Identify which cell holds the provided text, then report its (X, Y) central coordinate. 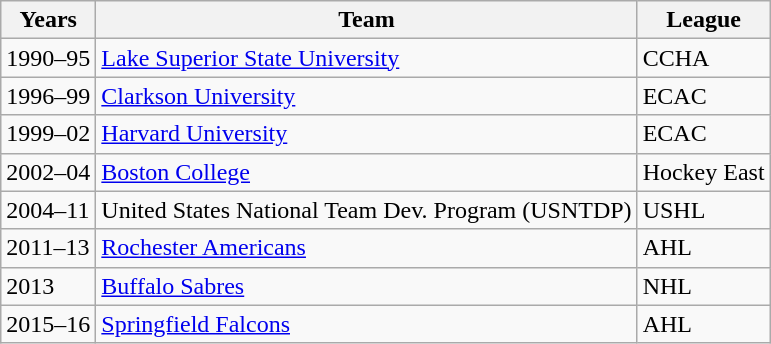
1999–02 (48, 134)
2004–11 (48, 210)
Rochester Americans (366, 248)
2011–13 (48, 248)
NHL (704, 286)
2002–04 (48, 172)
2015–16 (48, 324)
CCHA (704, 58)
Buffalo Sabres (366, 286)
Clarkson University (366, 96)
Hockey East (704, 172)
League (704, 20)
USHL (704, 210)
United States National Team Dev. Program (USNTDP) (366, 210)
1990–95 (48, 58)
Harvard University (366, 134)
Team (366, 20)
2013 (48, 286)
Boston College (366, 172)
Years (48, 20)
1996–99 (48, 96)
Lake Superior State University (366, 58)
Springfield Falcons (366, 324)
